Scan for the cell matching the given text and deliver its (X, Y) coordinate at center. 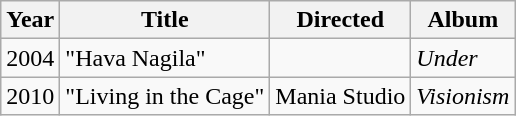
Directed (340, 20)
"Living in the Cage" (165, 96)
2010 (30, 96)
"Hava Nagila" (165, 58)
Mania Studio (340, 96)
2004 (30, 58)
Year (30, 20)
Title (165, 20)
Under (463, 58)
Album (463, 20)
Visionism (463, 96)
